Provide the (x, y) coordinate of the cell's center where the given text is located.  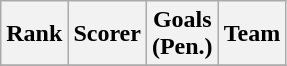
Team (252, 34)
Goals(Pen.) (182, 34)
Rank (34, 34)
Scorer (108, 34)
